Pinpoint the cell where the given text exists, returning its [X, Y] midpoint coordinate. 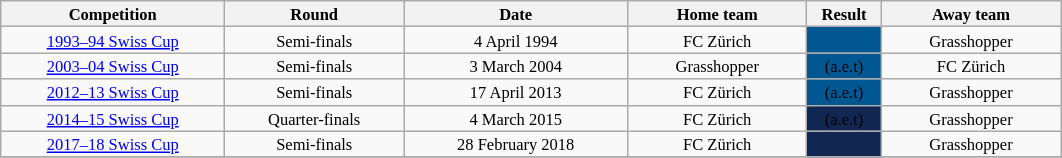
2014–15 Swiss Cup [113, 118]
4 April 1994 [516, 40]
4 March 2015 [516, 118]
2003–04 Swiss Cup [113, 66]
Result [844, 14]
17 April 2013 [516, 92]
2012–13 Swiss Cup [113, 92]
3 March 2004 [516, 66]
Quarter-finals [314, 118]
1993–94 Swiss Cup [113, 40]
Date [516, 14]
28 February 2018 [516, 144]
Away team [970, 14]
Competition [113, 14]
2017–18 Swiss Cup [113, 144]
Home team [718, 14]
Round [314, 14]
